Provide the [X, Y] coordinate of the cell's center where the given text is located.  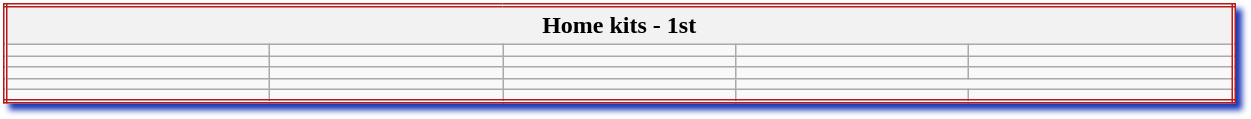
Home kits - 1st [619, 25]
